Return the (x, y) coordinate for the center point of the cell that contains the specified text.  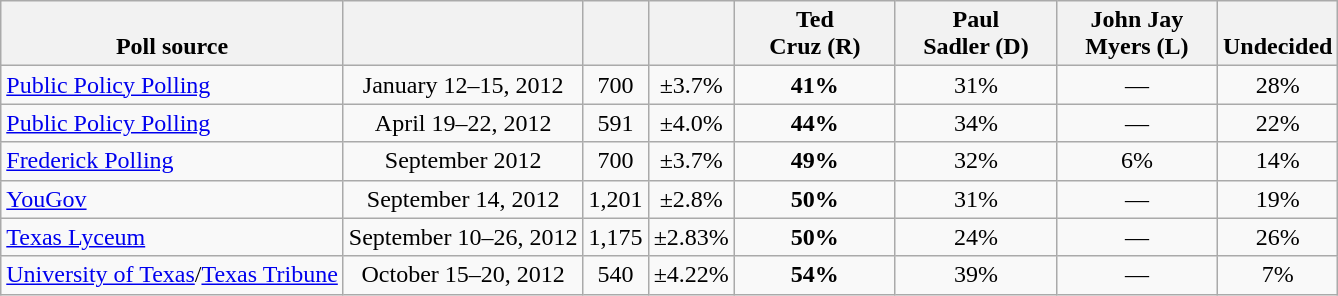
34% (976, 123)
Undecided (1278, 34)
44% (814, 123)
September 10–26, 2012 (463, 237)
October 15–20, 2012 (463, 275)
YouGov (172, 199)
±4.22% (691, 275)
±2.83% (691, 237)
January 12–15, 2012 (463, 85)
540 (616, 275)
John JayMyers (L) (1136, 34)
14% (1278, 161)
7% (1278, 275)
26% (1278, 237)
54% (814, 275)
49% (814, 161)
6% (1136, 161)
PaulSadler (D) (976, 34)
Poll source (172, 34)
TedCruz (R) (814, 34)
April 19–22, 2012 (463, 123)
±4.0% (691, 123)
39% (976, 275)
1,175 (616, 237)
September 14, 2012 (463, 199)
591 (616, 123)
Texas Lyceum (172, 237)
University of Texas/Texas Tribune (172, 275)
Frederick Polling (172, 161)
22% (1278, 123)
41% (814, 85)
24% (976, 237)
32% (976, 161)
±2.8% (691, 199)
28% (1278, 85)
1,201 (616, 199)
September 2012 (463, 161)
19% (1278, 199)
